Return the [X, Y] coordinate for the center point of the cell that contains the specified text.  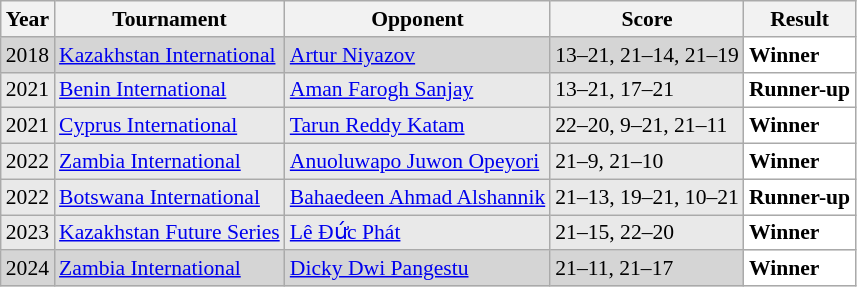
Lê Đức Phát [418, 233]
21–9, 21–10 [647, 162]
Artur Niyazov [418, 55]
21–13, 19–21, 10–21 [647, 197]
22–20, 9–21, 21–11 [647, 126]
Aman Farogh Sanjay [418, 90]
Benin International [170, 90]
21–11, 21–17 [647, 269]
Tarun Reddy Katam [418, 126]
13–21, 21–14, 21–19 [647, 55]
2023 [28, 233]
13–21, 17–21 [647, 90]
Year [28, 19]
Kazakhstan International [170, 55]
Bahaedeen Ahmad Alshannik [418, 197]
Opponent [418, 19]
Score [647, 19]
Anuoluwapo Juwon Opeyori [418, 162]
Cyprus International [170, 126]
Botswana International [170, 197]
2018 [28, 55]
Kazakhstan Future Series [170, 233]
21–15, 22–20 [647, 233]
Tournament [170, 19]
2024 [28, 269]
Dicky Dwi Pangestu [418, 269]
Result [800, 19]
